For the text-containing cell, return its midpoint in [x, y] coordinate format. 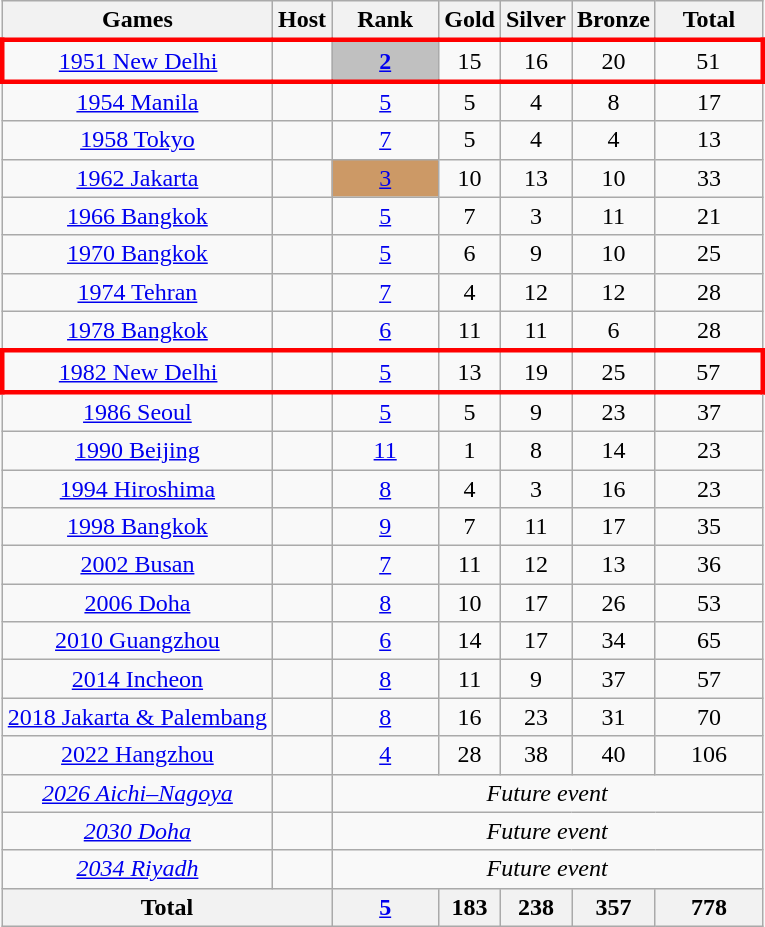
1982 New Delhi [137, 372]
1966 Bangkok [137, 216]
Rank [386, 21]
51 [708, 60]
Gold [470, 21]
19 [536, 372]
1990 Beijing [137, 450]
2002 Busan [137, 565]
2010 Guangzhou [137, 641]
65 [708, 641]
1954 Manila [137, 101]
40 [614, 755]
34 [614, 641]
70 [708, 717]
2014 Incheon [137, 679]
Host [302, 21]
2022 Hangzhou [137, 755]
1951 New Delhi [137, 60]
36 [708, 565]
2006 Doha [137, 603]
238 [536, 907]
106 [708, 755]
1958 Tokyo [137, 140]
26 [614, 603]
2026 Aichi–Nagoya [137, 793]
20 [614, 60]
35 [708, 527]
1962 Jakarta [137, 178]
1994 Hiroshima [137, 489]
778 [708, 907]
357 [614, 907]
31 [614, 717]
53 [708, 603]
2018 Jakarta & Palembang [137, 717]
Games [137, 21]
33 [708, 178]
2030 Doha [137, 831]
1986 Seoul [137, 412]
15 [470, 60]
21 [708, 216]
1 [470, 450]
1978 Bangkok [137, 331]
2034 Riyadh [137, 869]
1970 Bangkok [137, 254]
1974 Tehran [137, 292]
1998 Bangkok [137, 527]
Bronze [614, 21]
2 [386, 60]
Silver [536, 21]
38 [536, 755]
183 [470, 907]
